Identify which cell holds the provided text, then report its (X, Y) central coordinate. 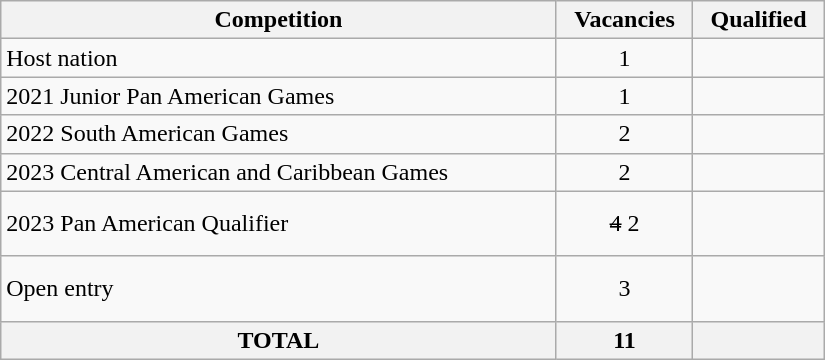
Qualified (758, 20)
Host nation (278, 58)
11 (624, 340)
TOTAL (278, 340)
Vacancies (624, 20)
2023 Pan American Qualifier (278, 224)
3 (624, 288)
2021 Junior Pan American Games (278, 96)
Open entry (278, 288)
2023 Central American and Caribbean Games (278, 172)
2022 South American Games (278, 134)
4 2 (624, 224)
Competition (278, 20)
